Provide the (X, Y) coordinate of the cell's center where the given text is located.  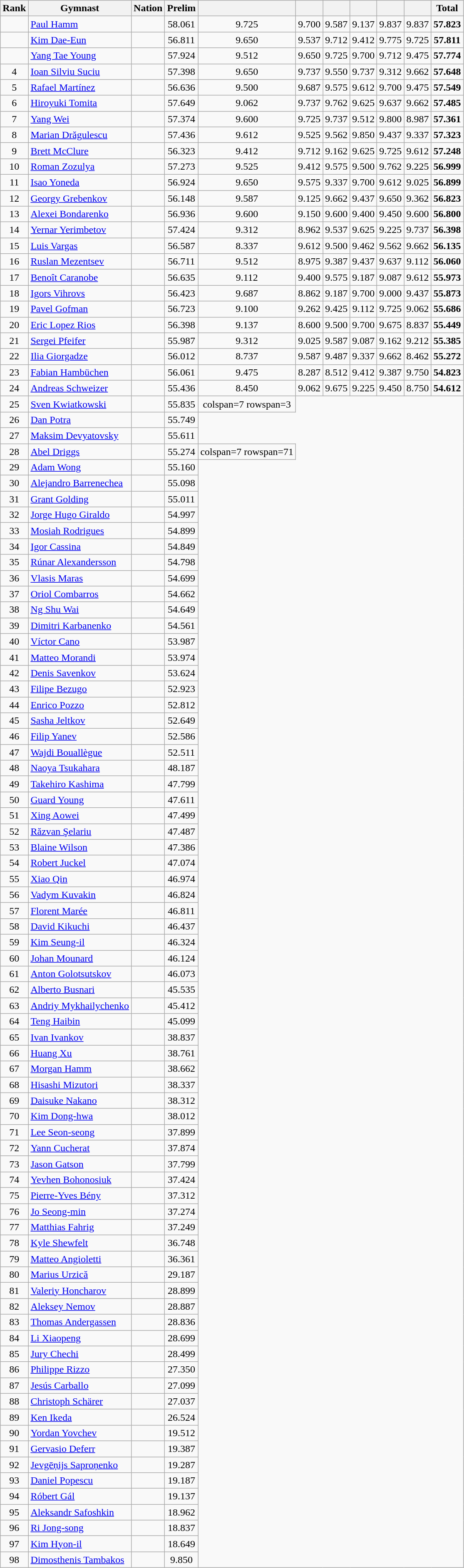
36.361 (181, 1259)
52 (14, 831)
78 (14, 1243)
9.212 (418, 341)
38.312 (181, 1101)
18.649 (181, 1544)
8 (14, 135)
8.837 (418, 325)
57 (14, 910)
26 (14, 420)
Maksim Devyatovsky (80, 435)
56.924 (181, 182)
Kim Seung-il (80, 942)
Luis Vargas (80, 246)
54.649 (181, 610)
36.748 (181, 1243)
6 (14, 103)
90 (14, 1433)
Yann Cucherat (80, 1148)
56.723 (181, 309)
30 (14, 483)
Lee Seon-seong (80, 1132)
57.811 (447, 40)
57.924 (181, 56)
Dimitri Karbanenko (80, 626)
8.737 (247, 356)
Aleksey Nemov (80, 1306)
55.449 (447, 325)
46.811 (181, 910)
54.662 (181, 594)
Xing Aowei (80, 816)
47.386 (181, 847)
50 (14, 800)
45.535 (181, 990)
98 (14, 1560)
57.823 (447, 24)
74 (14, 1180)
57.485 (447, 103)
19.187 (181, 1481)
Dan Potra (80, 420)
Kyle Shewfelt (80, 1243)
57.398 (181, 72)
9.000 (390, 293)
Jesús Carballo (80, 1385)
Enrico Pozzo (80, 705)
46.437 (181, 926)
57.648 (447, 72)
Kim Dong-hwa (80, 1116)
85 (14, 1354)
84 (14, 1338)
47.611 (181, 800)
62 (14, 990)
88 (14, 1401)
Xiao Qin (80, 879)
56.060 (447, 262)
7 (14, 119)
19 (14, 309)
Georgy Grebenkov (80, 198)
18.837 (181, 1528)
69 (14, 1101)
8.975 (310, 262)
Rank (14, 8)
Nation (148, 8)
10 (14, 166)
56.148 (181, 198)
Yevhen Bohonosiuk (80, 1180)
Kim Dae-Eun (80, 40)
58.061 (181, 24)
Matteo Morandi (80, 657)
47.074 (181, 863)
42 (14, 673)
27.037 (181, 1401)
38.337 (181, 1085)
Teng Haibin (80, 1021)
55.987 (181, 341)
66 (14, 1053)
Ivan Ivankov (80, 1037)
57.436 (181, 135)
87 (14, 1385)
8.600 (310, 325)
5 (14, 87)
38.662 (181, 1069)
41 (14, 657)
Takehiro Kashima (80, 784)
Christoph Schärer (80, 1401)
Ng Shu Wai (80, 610)
11 (14, 182)
Vlasis Maras (80, 578)
Matteo Angioletti (80, 1259)
37.274 (181, 1212)
37.799 (181, 1164)
Andreas Schweizer (80, 388)
54.823 (447, 372)
Pavel Gofman (80, 309)
35 (14, 562)
Yang Tae Young (80, 56)
64 (14, 1021)
37.249 (181, 1227)
31 (14, 499)
56.936 (181, 214)
Ilia Giorgadze (80, 356)
18.962 (181, 1512)
Yordan Yovchev (80, 1433)
Jury Chechi (80, 1354)
23 (14, 372)
73 (14, 1164)
38.761 (181, 1053)
Filip Yanev (80, 737)
28.899 (181, 1291)
58 (14, 926)
52.649 (181, 721)
89 (14, 1417)
57.774 (447, 56)
33 (14, 531)
Sven Kwiatkowski (80, 404)
38.837 (181, 1037)
Thomas Andergassen (80, 1322)
56.636 (181, 87)
55.835 (181, 404)
47.799 (181, 784)
46.974 (181, 879)
39 (14, 626)
57.248 (447, 151)
Marius Urzică (80, 1275)
Denis Savenkov (80, 673)
53 (14, 847)
27.350 (181, 1370)
56.061 (181, 372)
Alejandro Barrenechea (80, 483)
19.387 (181, 1449)
Brett McClure (80, 151)
28.836 (181, 1322)
53.624 (181, 673)
Andriy Mykhailychenko (80, 1006)
colspan=7 rowspan=3 (247, 404)
54.899 (181, 531)
56.811 (181, 40)
38 (14, 610)
36 (14, 578)
54.612 (447, 388)
72 (14, 1148)
80 (14, 1275)
54.997 (181, 515)
Robert Juckel (80, 863)
75 (14, 1195)
9.487 (336, 356)
56.587 (181, 246)
47.487 (181, 831)
46.824 (181, 895)
56 (14, 895)
Ruslan Mezentsev (80, 262)
Jo Seong-min (80, 1212)
9.125 (310, 198)
54.699 (181, 578)
Daisuke Nakano (80, 1101)
Abel Driggs (80, 451)
Valeriy Honcharov (80, 1291)
55.098 (181, 483)
46.073 (181, 974)
52.923 (181, 689)
71 (14, 1132)
9.262 (310, 309)
46.324 (181, 942)
29.187 (181, 1275)
Morgan Hamm (80, 1069)
8.862 (310, 293)
Florent Marée (80, 910)
9.425 (336, 309)
Igors Vihrovs (80, 293)
81 (14, 1291)
20 (14, 325)
8.512 (336, 372)
56.135 (447, 246)
95 (14, 1512)
55.873 (447, 293)
Eric Lopez Rios (80, 325)
37.874 (181, 1148)
Hisashi Mizutori (80, 1085)
28.887 (181, 1306)
86 (14, 1370)
Yernar Yerimbetov (80, 230)
29 (14, 467)
Rafael Martínez (80, 87)
56.012 (181, 356)
48.187 (181, 768)
55.160 (181, 467)
43 (14, 689)
57.361 (447, 119)
Kim Hyon-il (80, 1544)
28 (14, 451)
55.436 (181, 388)
Oriol Combarros (80, 594)
4 (14, 72)
16 (14, 262)
56.423 (181, 293)
Marian Drăgulescu (80, 135)
Gervasio Deferr (80, 1449)
Prelim (181, 8)
65 (14, 1037)
18 (14, 293)
Benoît Caranobe (80, 277)
55.973 (447, 277)
Li Xiaopeng (80, 1338)
53.974 (181, 657)
76 (14, 1212)
9.800 (390, 119)
22 (14, 356)
8.287 (310, 372)
56.711 (181, 262)
8.750 (418, 388)
56.899 (447, 182)
Jorge Hugo Giraldo (80, 515)
Alberto Busnari (80, 990)
8.450 (247, 388)
37.424 (181, 1180)
94 (14, 1496)
34 (14, 547)
Yang Wei (80, 119)
17 (14, 277)
96 (14, 1528)
57.273 (181, 166)
13 (14, 214)
9.100 (247, 309)
51 (14, 816)
45.412 (181, 1006)
Ioan Silviu Suciu (80, 72)
37.899 (181, 1132)
8.337 (247, 246)
8.462 (418, 356)
14 (14, 230)
9.750 (418, 372)
56.823 (447, 198)
Adam Wong (80, 467)
57.424 (181, 230)
40 (14, 641)
Total (447, 8)
Anton Golotsutskov (80, 974)
8.987 (418, 119)
15 (14, 246)
Ri Jong-song (80, 1528)
77 (14, 1227)
Rúnar Alexandersson (80, 562)
David Kikuchi (80, 926)
Roman Zozulya (80, 166)
54.561 (181, 626)
9.362 (418, 198)
97 (14, 1544)
28.699 (181, 1338)
47 (14, 752)
19.287 (181, 1464)
Grant Golding (80, 499)
55.011 (181, 499)
9.150 (310, 214)
Mosiah Rodrigues (80, 531)
44 (14, 705)
57.374 (181, 119)
53.987 (181, 641)
Víctor Cano (80, 641)
56.800 (447, 214)
Daniel Popescu (80, 1481)
37 (14, 594)
68 (14, 1085)
Gymnast (80, 8)
67 (14, 1069)
Philippe Rizzo (80, 1370)
27 (14, 435)
55.274 (181, 451)
49 (14, 784)
Jason Gatson (80, 1164)
56.999 (447, 166)
Jevgēņijs Saproņenko (80, 1464)
38.012 (181, 1116)
19.137 (181, 1496)
Pierre-Yves Bény (80, 1195)
Aleksandr Safoshkin (80, 1512)
92 (14, 1464)
8.962 (310, 230)
63 (14, 1006)
25 (14, 404)
9 (14, 151)
56.635 (181, 277)
37.312 (181, 1195)
colspan=7 rowspan=71 (247, 451)
Matthias Fahrig (80, 1227)
Wajdi Bouallègue (80, 752)
Blaine Wilson (80, 847)
21 (14, 341)
47.499 (181, 816)
61 (14, 974)
Fabian Hambüchen (80, 372)
Filipe Bezugo (80, 689)
55.749 (181, 420)
Isao Yoneda (80, 182)
55.385 (447, 341)
57.649 (181, 103)
48 (14, 768)
54.849 (181, 547)
55.611 (181, 435)
Răzvan Şelariu (80, 831)
46 (14, 737)
Ken Ikeda (80, 1417)
Sasha Jeltkov (80, 721)
32 (14, 515)
59 (14, 942)
55.686 (447, 309)
9.550 (336, 72)
12 (14, 198)
93 (14, 1481)
Naoya Tsukahara (80, 768)
Sergei Pfeifer (80, 341)
56.323 (181, 151)
83 (14, 1322)
Vadym Kuvakin (80, 895)
Huang Xu (80, 1053)
52.812 (181, 705)
54.798 (181, 562)
70 (14, 1116)
26.524 (181, 1417)
Hiroyuki Tomita (80, 103)
28.499 (181, 1354)
Johan Mounard (80, 958)
9.775 (390, 40)
46.124 (181, 958)
Igor Cassina (80, 547)
55.272 (447, 356)
45 (14, 721)
79 (14, 1259)
60 (14, 958)
52.511 (181, 752)
91 (14, 1449)
9.462 (364, 246)
Paul Hamm (80, 24)
27.099 (181, 1385)
52.586 (181, 737)
45.099 (181, 1021)
54 (14, 863)
Guard Young (80, 800)
55 (14, 879)
82 (14, 1306)
Dimosthenis Tambakos (80, 1560)
Róbert Gál (80, 1496)
24 (14, 388)
Alexei Bondarenko (80, 214)
57.549 (447, 87)
57.323 (447, 135)
19.512 (181, 1433)
